From the cell containing the given text, extract its center point as [x, y] coordinate. 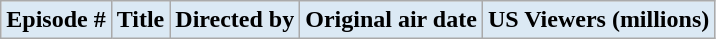
US Viewers (millions) [598, 20]
Episode # [56, 20]
Original air date [392, 20]
Title [140, 20]
Directed by [235, 20]
